Find where the given text appears and provide that cell's center as (x, y) coordinate. 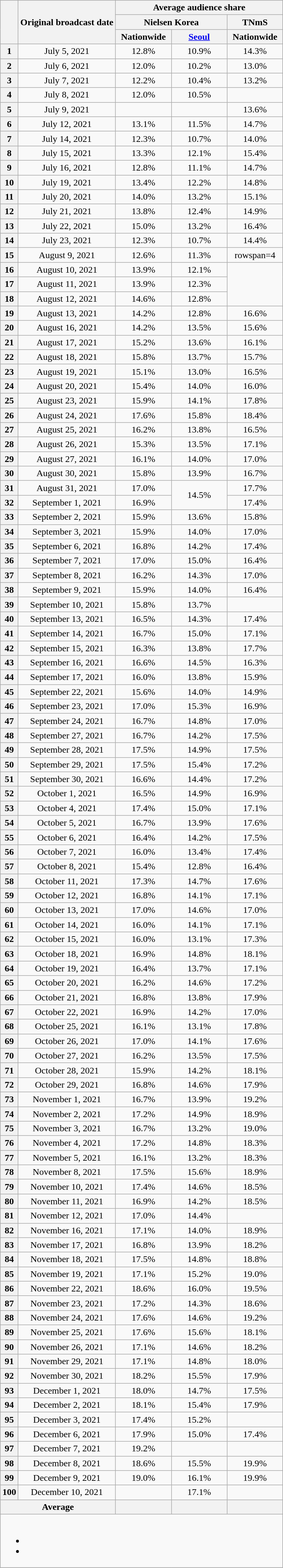
December 9, 2021 (67, 1478)
August 12, 2021 (67, 299)
September 6, 2021 (67, 546)
October 28, 2021 (67, 1070)
8 (9, 153)
August 9, 2021 (67, 255)
August 20, 2021 (67, 386)
19.5% (255, 1288)
September 7, 2021 (67, 561)
July 9, 2021 (67, 109)
November 29, 2021 (67, 1361)
38 (9, 590)
83 (9, 1245)
39 (9, 604)
October 26, 2021 (67, 1041)
42 (9, 648)
August 19, 2021 (67, 371)
October 6, 2021 (67, 837)
October 7, 2021 (67, 852)
46 (9, 706)
10.9% (199, 51)
11.5% (199, 124)
July 20, 2021 (67, 197)
66 (9, 997)
18 (9, 299)
October 21, 2021 (67, 997)
November 18, 2021 (67, 1259)
60 (9, 910)
10.5% (199, 95)
November 19, 2021 (67, 1274)
July 16, 2021 (67, 168)
September 23, 2021 (67, 706)
5 (9, 109)
December 10, 2021 (67, 1492)
11.1% (199, 168)
24 (9, 386)
November 4, 2021 (67, 1143)
27 (9, 430)
4 (9, 95)
87 (9, 1303)
August 16, 2021 (67, 328)
69 (9, 1041)
September 17, 2021 (67, 677)
October 22, 2021 (67, 1012)
December 7, 2021 (67, 1449)
54 (9, 823)
76 (9, 1143)
49 (9, 750)
85 (9, 1274)
73 (9, 1099)
95 (9, 1420)
26 (9, 415)
October 18, 2021 (67, 954)
77 (9, 1158)
36 (9, 561)
55 (9, 837)
13.3% (143, 153)
22 (9, 357)
63 (9, 954)
August 26, 2021 (67, 444)
October 4, 2021 (67, 808)
90 (9, 1347)
December 3, 2021 (67, 1420)
2 (9, 66)
September 13, 2021 (67, 619)
11.3% (199, 255)
September 16, 2021 (67, 663)
November 3, 2021 (67, 1129)
53 (9, 808)
18.8% (255, 1259)
Seoul (199, 37)
November 11, 2021 (67, 1201)
Average (58, 1507)
44 (9, 677)
71 (9, 1070)
July 22, 2021 (67, 226)
65 (9, 983)
October 8, 2021 (67, 866)
25 (9, 400)
October 25, 2021 (67, 1026)
10 (9, 182)
November 12, 2021 (67, 1216)
July 5, 2021 (67, 51)
July 21, 2021 (67, 211)
October 12, 2021 (67, 896)
86 (9, 1288)
16 (9, 270)
58 (9, 881)
October 15, 2021 (67, 939)
93 (9, 1391)
100 (9, 1492)
62 (9, 939)
51 (9, 779)
70 (9, 1056)
July 6, 2021 (67, 66)
September 8, 2021 (67, 575)
October 13, 2021 (67, 910)
December 1, 2021 (67, 1391)
November 22, 2021 (67, 1288)
13 (9, 226)
72 (9, 1085)
30 (9, 473)
37 (9, 575)
92 (9, 1376)
12.6% (143, 255)
rowspan=4 (255, 255)
August 24, 2021 (67, 415)
43 (9, 663)
September 3, 2021 (67, 532)
31 (9, 488)
November 8, 2021 (67, 1172)
November 5, 2021 (67, 1158)
23 (9, 371)
74 (9, 1114)
11 (9, 197)
September 1, 2021 (67, 503)
July 12, 2021 (67, 124)
15.7% (255, 357)
Original broadcast date (67, 22)
November 2, 2021 (67, 1114)
9 (9, 168)
September 10, 2021 (67, 604)
October 27, 2021 (67, 1056)
14 (9, 241)
88 (9, 1318)
September 15, 2021 (67, 648)
61 (9, 925)
July 15, 2021 (67, 153)
November 1, 2021 (67, 1099)
August 30, 2021 (67, 473)
July 14, 2021 (67, 138)
December 2, 2021 (67, 1405)
97 (9, 1449)
75 (9, 1129)
September 9, 2021 (67, 590)
91 (9, 1361)
3 (9, 80)
29 (9, 459)
78 (9, 1172)
41 (9, 633)
September 24, 2021 (67, 721)
October 11, 2021 (67, 881)
July 7, 2021 (67, 80)
18.4% (255, 415)
October 5, 2021 (67, 823)
September 14, 2021 (67, 633)
57 (9, 866)
August 17, 2021 (67, 342)
17 (9, 284)
21 (9, 342)
August 31, 2021 (67, 488)
7 (9, 138)
99 (9, 1478)
1 (9, 51)
19 (9, 313)
20 (9, 328)
82 (9, 1230)
33 (9, 517)
September 28, 2021 (67, 750)
November 16, 2021 (67, 1230)
52 (9, 794)
98 (9, 1463)
December 6, 2021 (67, 1434)
56 (9, 852)
September 29, 2021 (67, 764)
September 27, 2021 (67, 735)
October 1, 2021 (67, 794)
67 (9, 1012)
15 (9, 255)
August 11, 2021 (67, 284)
August 27, 2021 (67, 459)
28 (9, 444)
89 (9, 1332)
Average audience share (199, 8)
10.2% (199, 66)
October 19, 2021 (67, 968)
45 (9, 692)
Nielsen Korea (171, 22)
80 (9, 1201)
December 8, 2021 (67, 1463)
96 (9, 1434)
64 (9, 968)
32 (9, 503)
November 30, 2021 (67, 1376)
6 (9, 124)
40 (9, 619)
35 (9, 546)
34 (9, 532)
50 (9, 764)
August 18, 2021 (67, 357)
November 23, 2021 (67, 1303)
November 26, 2021 (67, 1347)
August 23, 2021 (67, 400)
July 8, 2021 (67, 95)
September 2, 2021 (67, 517)
47 (9, 721)
TNmS (255, 22)
September 22, 2021 (67, 692)
10.4% (199, 80)
12 (9, 211)
August 13, 2021 (67, 313)
July 23, 2021 (67, 241)
79 (9, 1187)
August 25, 2021 (67, 430)
48 (9, 735)
August 10, 2021 (67, 270)
July 19, 2021 (67, 182)
November 24, 2021 (67, 1318)
November 25, 2021 (67, 1332)
November 10, 2021 (67, 1187)
October 29, 2021 (67, 1085)
October 14, 2021 (67, 925)
59 (9, 896)
84 (9, 1259)
October 20, 2021 (67, 983)
12.4% (199, 211)
81 (9, 1216)
94 (9, 1405)
November 17, 2021 (67, 1245)
68 (9, 1026)
September 30, 2021 (67, 779)
